Return the (X, Y) coordinate for the center point of the cell that contains the specified text.  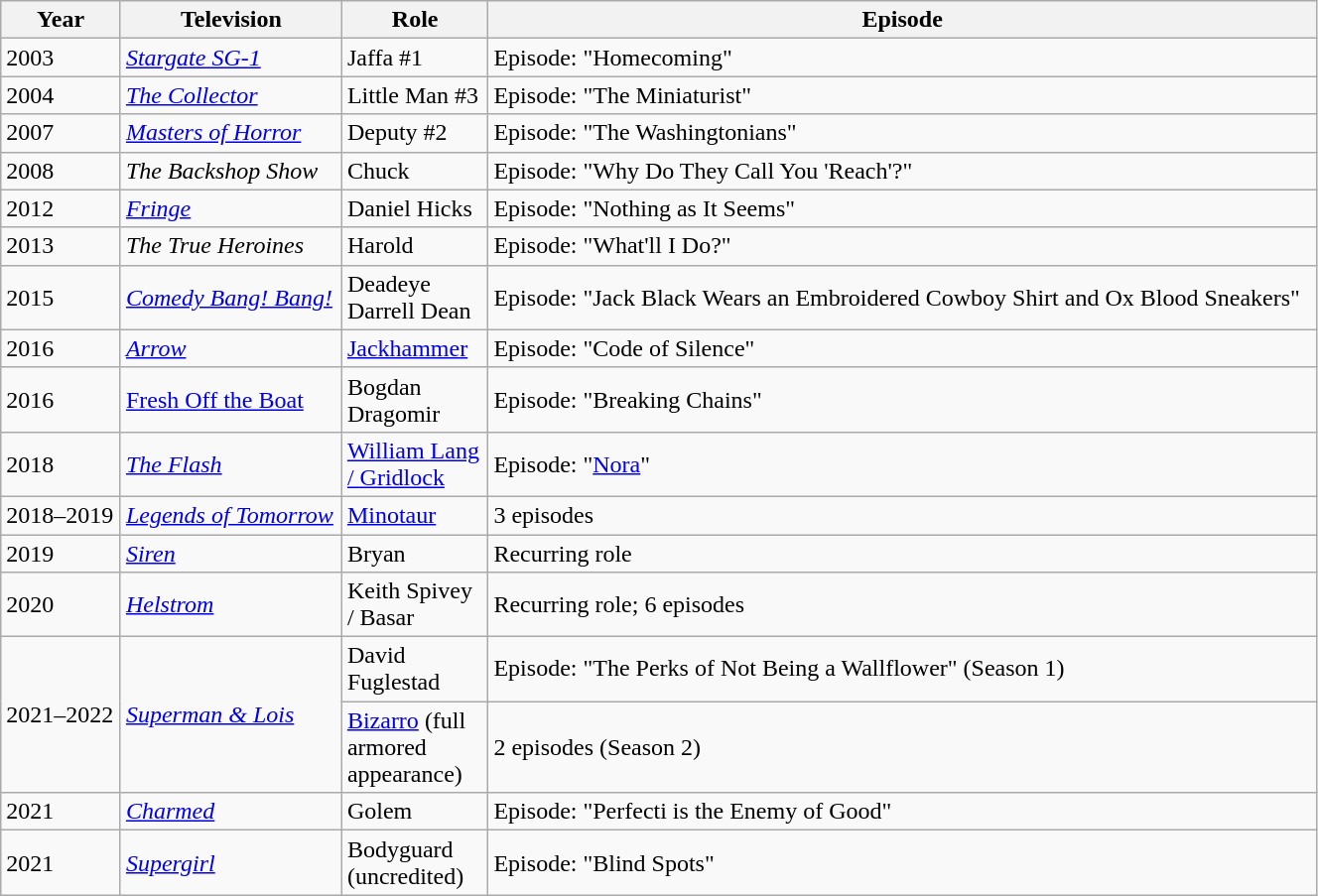
Comedy Bang! Bang! (230, 298)
David Fuglestad (415, 669)
Episode: "Blind Spots" (903, 863)
Bodyguard (uncredited) (415, 863)
Recurring role; 6 episodes (903, 605)
Daniel Hicks (415, 208)
Recurring role (903, 553)
Little Man #3 (415, 95)
Deadeye Darrell Dean (415, 298)
Masters of Horror (230, 133)
2021–2022 (62, 714)
2018–2019 (62, 515)
2018 (62, 464)
Stargate SG-1 (230, 58)
Chuck (415, 171)
Jaffa #1 (415, 58)
2013 (62, 246)
The True Heroines (230, 246)
William Lang / Gridlock (415, 464)
Bizarro (full armored appearance) (415, 747)
Siren (230, 553)
Supergirl (230, 863)
Charmed (230, 812)
Fringe (230, 208)
2020 (62, 605)
Episode: "The Washingtonians" (903, 133)
2003 (62, 58)
Episode: "Code of Silence" (903, 348)
Bogdan Dragomir (415, 399)
2015 (62, 298)
Episode: "Nothing as It Seems" (903, 208)
Golem (415, 812)
Episode: "Why Do They Call You 'Reach'?" (903, 171)
Year (62, 20)
3 episodes (903, 515)
Harold (415, 246)
Fresh Off the Boat (230, 399)
Episode: "Nora" (903, 464)
Bryan (415, 553)
Role (415, 20)
Keith Spivey / Basar (415, 605)
Superman & Lois (230, 714)
Episode (903, 20)
Deputy #2 (415, 133)
Episode: "The Perks of Not Being a Wallflower" (Season 1) (903, 669)
The Backshop Show (230, 171)
Helstrom (230, 605)
The Flash (230, 464)
Episode: "Perfecti is the Enemy of Good" (903, 812)
Arrow (230, 348)
Minotaur (415, 515)
2019 (62, 553)
Legends of Tomorrow (230, 515)
2007 (62, 133)
Episode: "The Miniaturist" (903, 95)
2 episodes (Season 2) (903, 747)
Episode: "Breaking Chains" (903, 399)
Jackhammer (415, 348)
Episode: "Jack Black Wears an Embroidered Cowboy Shirt and Ox Blood Sneakers" (903, 298)
2004 (62, 95)
2008 (62, 171)
Episode: "Homecoming" (903, 58)
The Collector (230, 95)
2012 (62, 208)
Television (230, 20)
Episode: "What'll I Do?" (903, 246)
